Determine the (X, Y) coordinate at the center of the cell enclosing the given text.  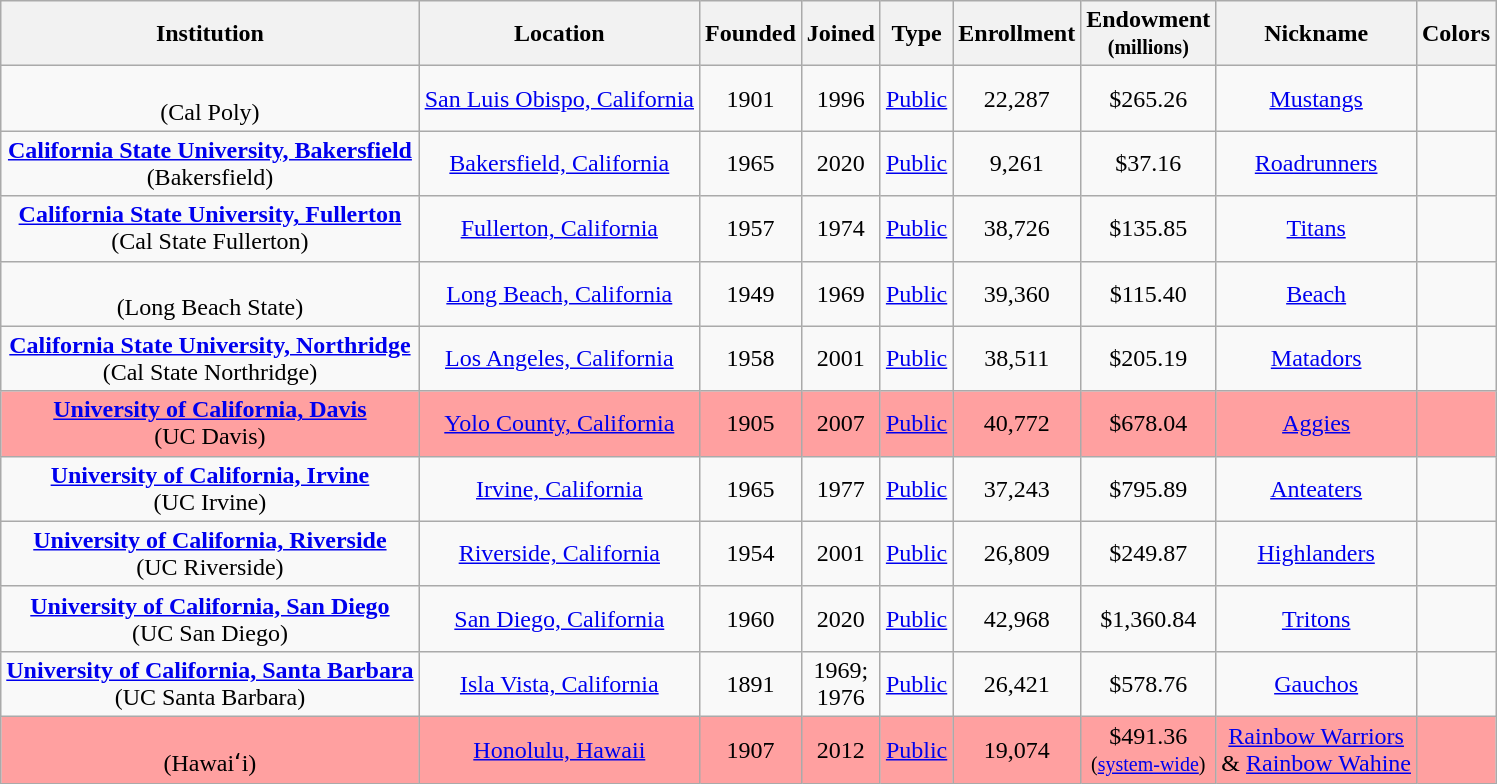
Joined (840, 34)
(Cal Poly) (210, 98)
1954 (751, 554)
$491.36(system-wide) (1148, 750)
1996 (840, 98)
University of California, Davis(UC Davis) (210, 424)
Bakersfield, California (559, 164)
1977 (840, 488)
University of California, Irvine(UC Irvine) (210, 488)
Rainbow Warriors& Rainbow Wahine (1316, 750)
Isla Vista, California (559, 684)
University of California, Santa Barbara(UC Santa Barbara) (210, 684)
Colors (1456, 34)
Los Angeles, California (559, 358)
Beach (1316, 294)
1891 (751, 684)
Matadors (1316, 358)
$795.89 (1148, 488)
Founded (751, 34)
42,968 (1017, 618)
Type (916, 34)
(Long Beach State) (210, 294)
38,726 (1017, 228)
1974 (840, 228)
2012 (840, 750)
19,074 (1017, 750)
San Luis Obispo, California (559, 98)
Titans (1316, 228)
9,261 (1017, 164)
California State University, Fullerton(Cal State Fullerton) (210, 228)
$205.19 (1148, 358)
Institution (210, 34)
26,421 (1017, 684)
39,360 (1017, 294)
California State University, Bakersfield(Bakersfield) (210, 164)
Gauchos (1316, 684)
1901 (751, 98)
Enrollment (1017, 34)
Long Beach, California (559, 294)
40,772 (1017, 424)
Yolo County, California (559, 424)
Aggies (1316, 424)
$249.87 (1148, 554)
1957 (751, 228)
San Diego, California (559, 618)
1905 (751, 424)
California State University, Northridge(Cal State Northridge) (210, 358)
Fullerton, California (559, 228)
$265.26 (1148, 98)
1969;1976 (840, 684)
22,287 (1017, 98)
1969 (840, 294)
Location (559, 34)
$578.76 (1148, 684)
1960 (751, 618)
$678.04 (1148, 424)
Nickname (1316, 34)
Tritons (1316, 618)
Riverside, California (559, 554)
(Hawaiʻi) (210, 750)
1907 (751, 750)
Roadrunners (1316, 164)
$115.40 (1148, 294)
$1,360.84 (1148, 618)
26,809 (1017, 554)
University of California, Riverside(UC Riverside) (210, 554)
Anteaters (1316, 488)
38,511 (1017, 358)
Irvine, California (559, 488)
2007 (840, 424)
Endowment(millions) (1148, 34)
$135.85 (1148, 228)
37,243 (1017, 488)
$37.16 (1148, 164)
1949 (751, 294)
Highlanders (1316, 554)
1958 (751, 358)
Honolulu, Hawaii (559, 750)
Mustangs (1316, 98)
University of California, San Diego(UC San Diego) (210, 618)
